From the cell containing the given text, extract its center point as (X, Y) coordinate. 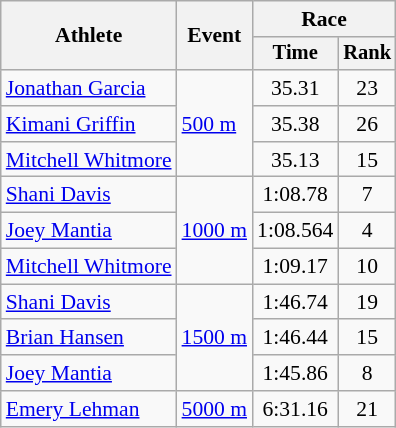
1:08.564 (295, 231)
Time (295, 54)
10 (367, 267)
Athlete (89, 36)
Event (214, 36)
19 (367, 302)
500 m (214, 124)
Rank (367, 54)
23 (367, 88)
8 (367, 373)
Jonathan Garcia (89, 88)
Brian Hansen (89, 338)
1:46.74 (295, 302)
5000 m (214, 409)
35.38 (295, 124)
35.13 (295, 160)
4 (367, 231)
Emery Lehman (89, 409)
1:09.17 (295, 267)
Kimani Griffin (89, 124)
6:31.16 (295, 409)
1:45.86 (295, 373)
35.31 (295, 88)
1:46.44 (295, 338)
1500 m (214, 338)
Race (324, 19)
26 (367, 124)
1000 m (214, 230)
7 (367, 195)
21 (367, 409)
1:08.78 (295, 195)
